Detect which cell encompasses the target text, then output its (x, y) center coordinate. 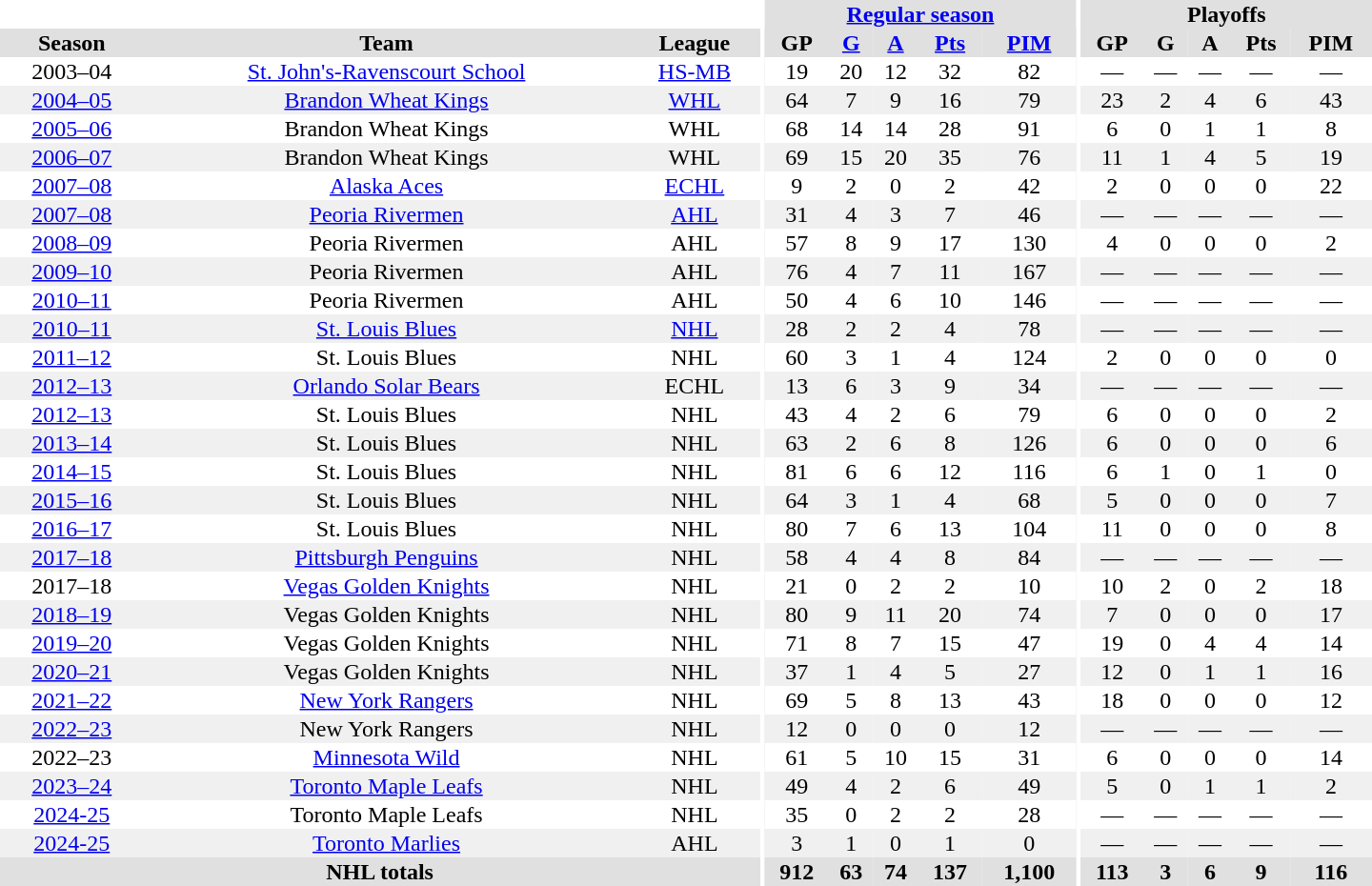
Orlando Solar Bears (387, 386)
21 (797, 586)
HS-MB (696, 71)
Team (387, 43)
Toronto Marlies (387, 843)
23 (1113, 100)
2014–15 (72, 472)
2005–06 (72, 129)
81 (797, 472)
League (696, 43)
113 (1113, 872)
2018–19 (72, 614)
1,100 (1029, 872)
2013–14 (72, 443)
50 (797, 300)
37 (797, 672)
137 (949, 872)
Season (72, 43)
27 (1029, 672)
2011–12 (72, 357)
2021–22 (72, 700)
34 (1029, 386)
2003–04 (72, 71)
46 (1029, 214)
146 (1029, 300)
Regular season (920, 14)
Alaska Aces (387, 186)
82 (1029, 71)
St. John's-Ravenscourt School (387, 71)
58 (797, 557)
91 (1029, 129)
22 (1331, 186)
Pittsburgh Penguins (387, 557)
2008–09 (72, 243)
32 (949, 71)
57 (797, 243)
167 (1029, 272)
2004–05 (72, 100)
912 (797, 872)
124 (1029, 357)
71 (797, 643)
104 (1029, 529)
84 (1029, 557)
Minnesota Wild (387, 757)
Playoffs (1227, 14)
2015–16 (72, 500)
2020–21 (72, 672)
130 (1029, 243)
2019–20 (72, 643)
126 (1029, 443)
61 (797, 757)
NHL totals (379, 872)
78 (1029, 329)
2016–17 (72, 529)
47 (1029, 643)
2006–07 (72, 157)
2023–24 (72, 786)
2009–10 (72, 272)
60 (797, 357)
42 (1029, 186)
